From the cell containing the given text, extract its center point as [X, Y] coordinate. 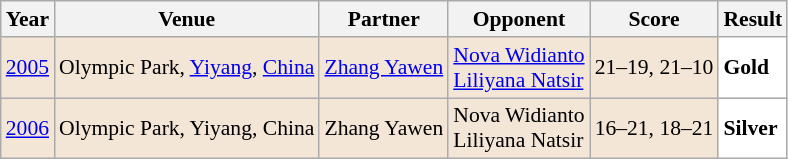
16–21, 18–21 [654, 128]
2006 [28, 128]
Silver [752, 128]
Result [752, 19]
Gold [752, 68]
Opponent [518, 19]
Venue [186, 19]
Partner [384, 19]
21–19, 21–10 [654, 68]
Score [654, 19]
2005 [28, 68]
Year [28, 19]
